For the text-containing cell, return its midpoint in (X, Y) coordinate format. 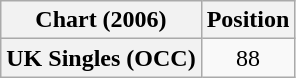
88 (248, 58)
UK Singles (OCC) (101, 58)
Chart (2006) (101, 20)
Position (248, 20)
